Pinpoint the cell where the given text exists, returning its [X, Y] midpoint coordinate. 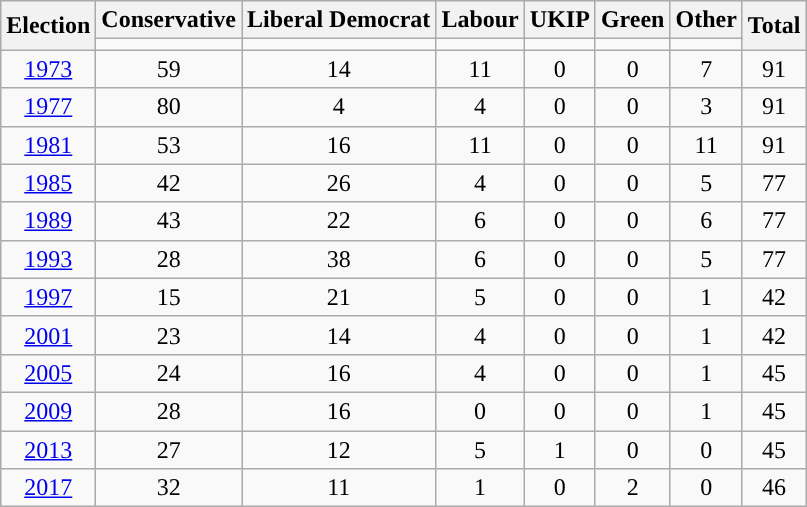
21 [339, 297]
2017 [48, 488]
1981 [48, 145]
38 [339, 259]
1973 [48, 69]
Green [632, 20]
32 [169, 488]
23 [169, 335]
2001 [48, 335]
15 [169, 297]
7 [706, 69]
12 [339, 449]
Labour [480, 20]
2013 [48, 449]
46 [774, 488]
1985 [48, 183]
22 [339, 221]
1977 [48, 107]
Election [48, 26]
2 [632, 488]
43 [169, 221]
2005 [48, 373]
1997 [48, 297]
Other [706, 20]
1993 [48, 259]
Conservative [169, 20]
Total [774, 26]
27 [169, 449]
UKIP [560, 20]
2009 [48, 411]
3 [706, 107]
26 [339, 183]
Liberal Democrat [339, 20]
1989 [48, 221]
53 [169, 145]
59 [169, 69]
24 [169, 373]
80 [169, 107]
